Extract the [x, y] coordinate from the center of the cell holding the provided text.  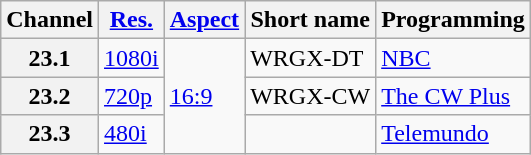
Short name [310, 20]
23.3 [50, 134]
NBC [454, 58]
23.2 [50, 96]
Programming [454, 20]
480i [132, 134]
1080i [132, 58]
WRGX-DT [310, 58]
WRGX-CW [310, 96]
Telemundo [454, 134]
The CW Plus [454, 96]
Aspect [204, 20]
23.1 [50, 58]
Res. [132, 20]
16:9 [204, 96]
Channel [50, 20]
720p [132, 96]
